Detect which cell encompasses the target text, then output its [X, Y] center coordinate. 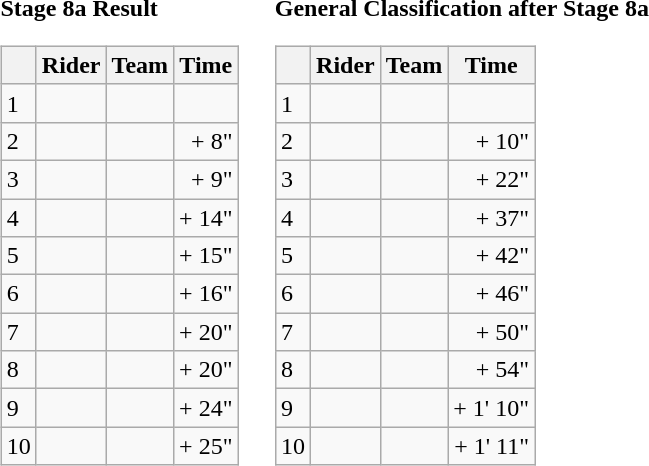
+ 37" [492, 217]
+ 54" [492, 370]
+ 22" [492, 179]
+ 24" [206, 408]
+ 15" [206, 256]
+ 10" [492, 141]
+ 14" [206, 217]
+ 46" [492, 294]
+ 50" [492, 332]
+ 1' 11" [492, 446]
+ 42" [492, 256]
+ 9" [206, 179]
+ 16" [206, 294]
+ 8" [206, 141]
+ 25" [206, 446]
+ 1' 10" [492, 408]
